Output the (x, y) coordinate of the center of the cell containing the given text.  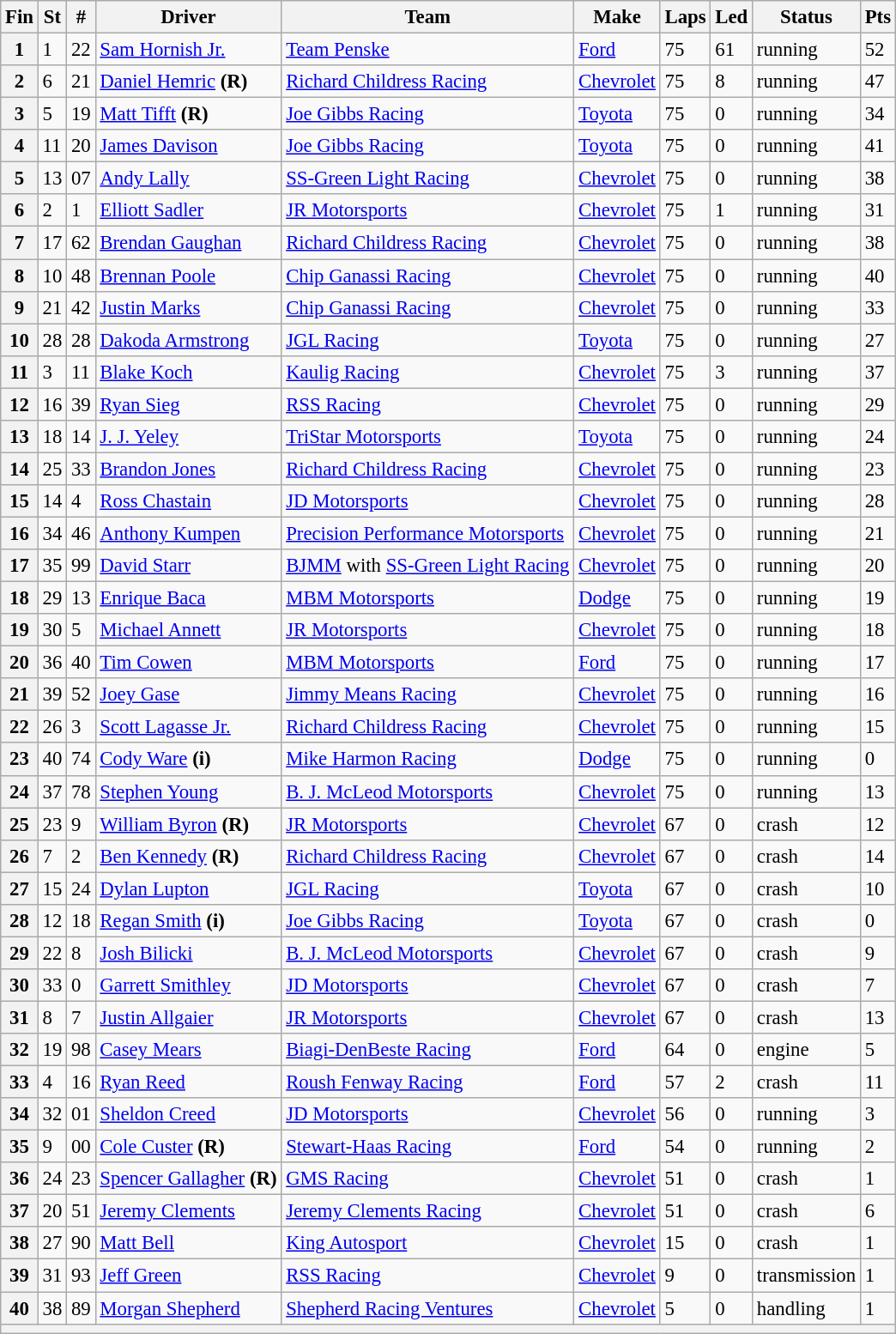
Brennan Poole (189, 276)
Josh Bilicki (189, 953)
Anthony Kumpen (189, 533)
Driver (189, 17)
00 (81, 1147)
William Byron (R) (189, 824)
Ryan Sieg (189, 404)
BJMM with SS-Green Light Racing (427, 566)
74 (81, 760)
David Starr (189, 566)
Mike Harmon Racing (427, 760)
90 (81, 1244)
Michael Annett (189, 630)
St (51, 17)
Casey Mears (189, 1050)
48 (81, 276)
Led (731, 17)
Laps (685, 17)
Jeremy Clements Racing (427, 1211)
Morgan Shepherd (189, 1308)
Ben Kennedy (R) (189, 856)
J. J. Yeley (189, 437)
78 (81, 791)
Stephen Young (189, 791)
Ryan Reed (189, 1082)
Sam Hornish Jr. (189, 50)
42 (81, 307)
Roush Fenway Racing (427, 1082)
Andy Lally (189, 179)
Joey Gase (189, 694)
Brendan Gaughan (189, 243)
Jeff Green (189, 1276)
Jeremy Clements (189, 1211)
Spencer Gallagher (R) (189, 1179)
Make (617, 17)
Shepherd Racing Ventures (427, 1308)
99 (81, 566)
Fin (20, 17)
98 (81, 1050)
Team (427, 17)
62 (81, 243)
57 (685, 1082)
Justin Allgaier (189, 1017)
TriStar Motorsports (427, 437)
Scott Lagasse Jr. (189, 727)
Sheldon Creed (189, 1114)
54 (685, 1147)
Dakoda Armstrong (189, 340)
# (81, 17)
Garrett Smithley (189, 985)
Cody Ware (i) (189, 760)
Pts (877, 17)
SS-Green Light Racing (427, 179)
Precision Performance Motorsports (427, 533)
Elliott Sadler (189, 210)
41 (877, 146)
Stewart-Haas Racing (427, 1147)
handling (807, 1308)
93 (81, 1276)
47 (877, 82)
GMS Racing (427, 1179)
Biagi-DenBeste Racing (427, 1050)
King Autosport (427, 1244)
Brandon Jones (189, 469)
Regan Smith (i) (189, 921)
Kaulig Racing (427, 372)
Matt Bell (189, 1244)
01 (81, 1114)
Matt Tifft (R) (189, 114)
Enrique Baca (189, 598)
46 (81, 533)
61 (731, 50)
Cole Custer (R) (189, 1147)
Dylan Lupton (189, 888)
Daniel Hemric (R) (189, 82)
56 (685, 1114)
07 (81, 179)
James Davison (189, 146)
Team Penske (427, 50)
Tim Cowen (189, 663)
Status (807, 17)
Jimmy Means Racing (427, 694)
64 (685, 1050)
89 (81, 1308)
engine (807, 1050)
Blake Koch (189, 372)
transmission (807, 1276)
Ross Chastain (189, 501)
Justin Marks (189, 307)
